Determine the (x, y) coordinate at the center of the cell enclosing the given text.  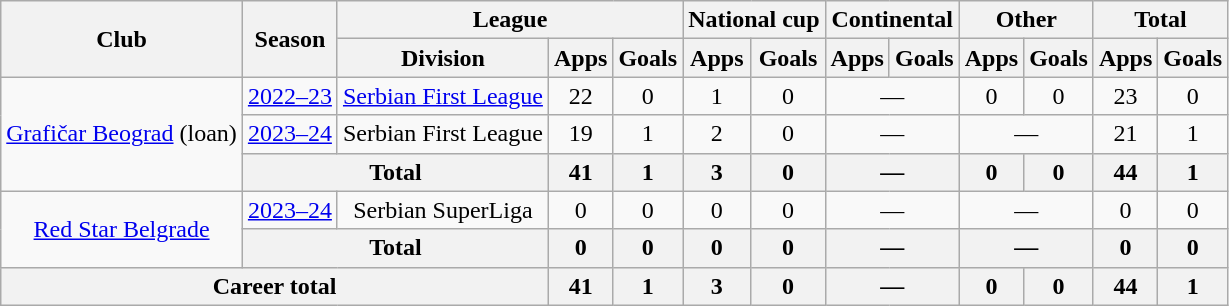
Club (122, 39)
19 (580, 134)
2 (717, 134)
Division (442, 58)
Continental (892, 20)
Grafičar Beograd (loan) (122, 134)
Other (1026, 20)
Career total (275, 286)
21 (1125, 134)
League (510, 20)
23 (1125, 96)
National cup (754, 20)
Season (290, 39)
22 (580, 96)
2022–23 (290, 96)
Red Star Belgrade (122, 229)
Serbian SuperLiga (442, 210)
